Identify which cell holds the provided text, then report its (x, y) central coordinate. 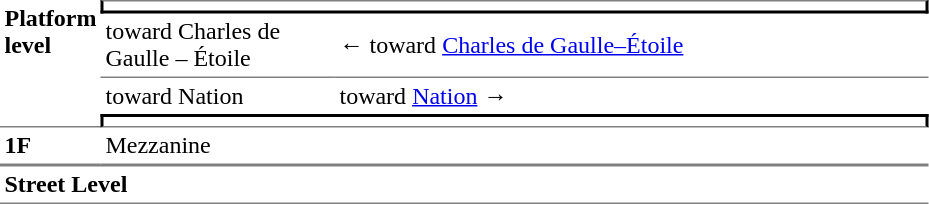
Street Level (464, 184)
toward Nation (218, 96)
← toward Charles de Gaulle–Étoile (632, 46)
toward Charles de Gaulle – Étoile (218, 46)
1F (50, 147)
Mezzanine (515, 147)
Platform level (50, 64)
toward Nation → (632, 96)
